Return (x, y) of the center of cell containing provided text 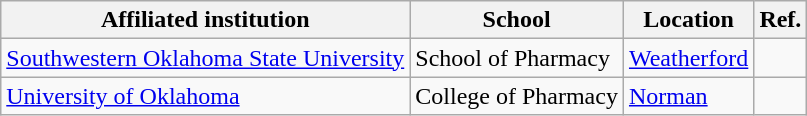
Affiliated institution (206, 20)
Norman (688, 96)
School of Pharmacy (517, 58)
College of Pharmacy (517, 96)
Weatherford (688, 58)
Southwestern Oklahoma State University (206, 58)
University of Oklahoma (206, 96)
School (517, 20)
Ref. (780, 20)
Location (688, 20)
